Output the (x, y) coordinate of the center of the cell containing the given text.  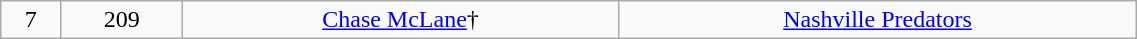
7 (31, 20)
Chase McLane† (400, 20)
209 (122, 20)
Nashville Predators (878, 20)
